Return the [x, y] coordinate for the center point of the cell that contains the specified text.  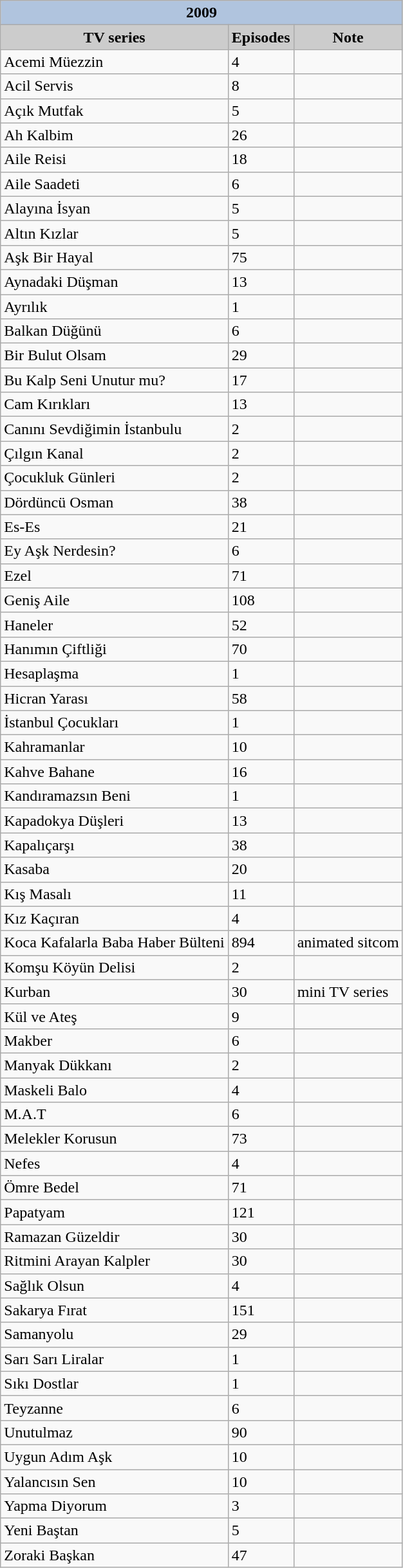
73 [261, 1139]
Episodes [261, 37]
Kış Masalı [115, 894]
Ayrılık [115, 307]
Canını Sevdiğimin İstanbulu [115, 429]
Kahramanlar [115, 747]
90 [261, 1432]
18 [261, 160]
Sıkı Dostlar [115, 1383]
Ömre Bedel [115, 1188]
Sakarya Fırat [115, 1310]
Sağlık Olsun [115, 1286]
Kasaba [115, 870]
Ramazan Güzeldir [115, 1237]
Ezel [115, 576]
M.A.T [115, 1115]
Çılgın Kanal [115, 453]
8 [261, 86]
animated sitcom [348, 943]
Bu Kalp Seni Unutur mu? [115, 380]
2009 [201, 13]
Kapadokya Düşleri [115, 821]
Acil Servis [115, 86]
Yapma Diyorum [115, 1506]
Açık Mutfak [115, 111]
TV series [115, 37]
58 [261, 698]
Balkan Düğünü [115, 331]
151 [261, 1310]
Hanımın Çiftliği [115, 649]
Samanyolu [115, 1335]
Yeni Baştan [115, 1531]
Aynadaki Düşman [115, 282]
52 [261, 624]
Es-Es [115, 527]
Koca Kafalarla Baba Haber Bülteni [115, 943]
Note [348, 37]
Manyak Dükkanı [115, 1065]
Maskeli Balo [115, 1090]
Acemi Müezzin [115, 62]
Haneler [115, 624]
Papatyam [115, 1212]
Ah Kalbim [115, 135]
Makber [115, 1041]
894 [261, 943]
Dördüncü Osman [115, 502]
Altın Kızlar [115, 233]
11 [261, 894]
121 [261, 1212]
Ey Aşk Nerdesin? [115, 551]
108 [261, 600]
26 [261, 135]
İstanbul Çocukları [115, 723]
47 [261, 1555]
17 [261, 380]
Aşk Bir Hayal [115, 257]
Komşu Köyün Delisi [115, 967]
Zoraki Başkan [115, 1555]
3 [261, 1506]
Kahve Bahane [115, 772]
Yalancısın Sen [115, 1481]
16 [261, 772]
21 [261, 527]
Kandıramazsın Beni [115, 796]
Teyzanne [115, 1408]
Nefes [115, 1163]
Geniş Aile [115, 600]
Ritmini Arayan Kalpler [115, 1261]
Melekler Korusun [115, 1139]
Bir Bulut Olsam [115, 356]
Cam Kırıkları [115, 405]
Kül ve Ateş [115, 1016]
Hicran Yarası [115, 698]
9 [261, 1016]
Alayına İsyan [115, 208]
Aile Saadeti [115, 184]
20 [261, 870]
Sarı Sarı Liralar [115, 1359]
Unutulmaz [115, 1432]
Uygun Adım Aşk [115, 1457]
Hesaplaşma [115, 673]
Aile Reisi [115, 160]
mini TV series [348, 992]
Kız Kaçıran [115, 918]
Kurban [115, 992]
Kapalıçarşı [115, 845]
Çocukluk Günleri [115, 478]
70 [261, 649]
75 [261, 257]
